Return (X, Y) of the center of cell containing provided text 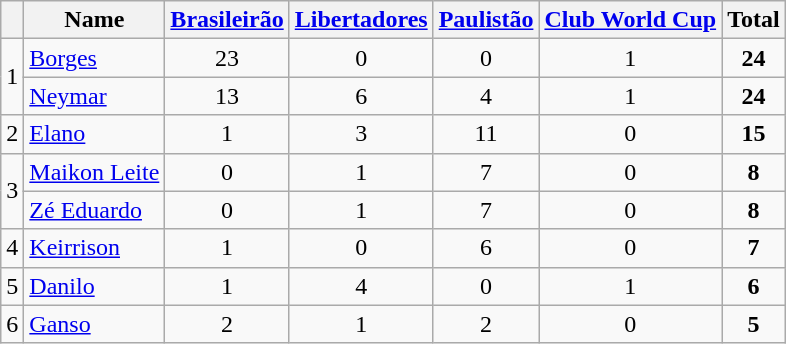
23 (227, 58)
15 (754, 134)
Neymar (94, 96)
Ganso (94, 324)
Name (94, 20)
Keirrison (94, 248)
11 (486, 134)
Paulistão (486, 20)
13 (227, 96)
Libertadores (361, 20)
Club World Cup (630, 20)
Brasileirão (227, 20)
Borges (94, 58)
Elano (94, 134)
Danilo (94, 286)
Zé Eduardo (94, 210)
Maikon Leite (94, 172)
Total (754, 20)
